Identify which cell holds the provided text, then report its (x, y) central coordinate. 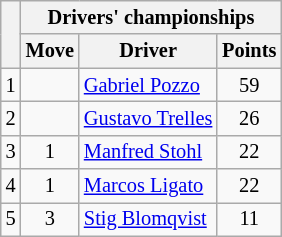
Gabriel Pozzo (148, 85)
2 (11, 118)
Stig Blomqvist (148, 219)
Gustavo Trelles (148, 118)
Driver (148, 51)
Marcos Ligato (148, 186)
Manfred Stohl (148, 152)
11 (249, 219)
59 (249, 85)
Drivers' championships (152, 17)
Points (249, 51)
Move (50, 51)
4 (11, 186)
5 (11, 219)
26 (249, 118)
